Output the [X, Y] coordinate of the center of the cell containing the given text.  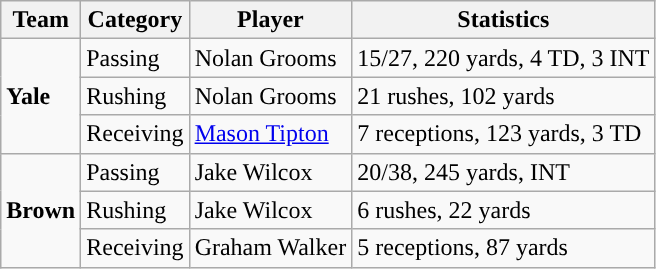
7 receptions, 123 yards, 3 TD [504, 134]
Team [41, 20]
Statistics [504, 20]
5 receptions, 87 yards [504, 248]
21 rushes, 102 yards [504, 96]
Yale [41, 96]
Graham Walker [270, 248]
Brown [41, 210]
6 rushes, 22 yards [504, 210]
20/38, 245 yards, INT [504, 172]
15/27, 220 yards, 4 TD, 3 INT [504, 58]
Mason Tipton [270, 134]
Player [270, 20]
Category [135, 20]
